Locate the cell with the specified text and output its (x, y) center coordinate. 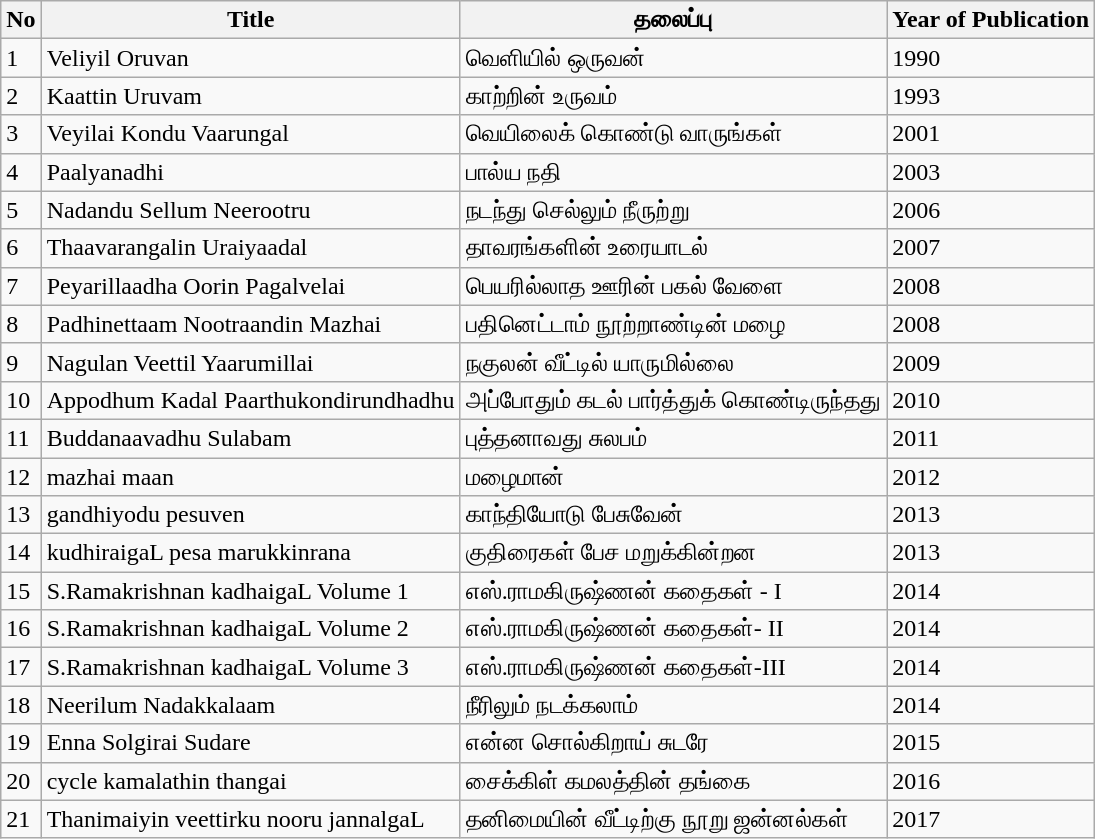
தனிமையின் வீட்டிற்கு நூறு ஜன்னல்கள் (674, 819)
gandhiyodu pesuven (250, 515)
என்ன சொல்கிறாய் சுடரே (674, 743)
1990 (991, 58)
10 (21, 400)
4 (21, 172)
பதினெட்டாம் நூற்றாண்டின் மழை (674, 324)
15 (21, 591)
2009 (991, 362)
தாவரங்களின் உரையாடல் (674, 248)
1 (21, 58)
19 (21, 743)
9 (21, 362)
3 (21, 134)
S.Ramakrishnan kadhaigaL Volume 2 (250, 629)
Buddanaavadhu Sulabam (250, 438)
2015 (991, 743)
8 (21, 324)
S.Ramakrishnan kadhaigaL Volume 3 (250, 667)
Enna Solgirai Sudare (250, 743)
No (21, 20)
2017 (991, 819)
வெயிலைக் கொண்டு வாருங்கள் (674, 134)
பெயரில்லாத ஊரின் பகல் வேளை (674, 286)
நகுலன் வீட்டில் யாருமில்லை (674, 362)
Peyarillaadha Oorin Pagalvelai (250, 286)
18 (21, 705)
நடந்து செல்லும் நீருற்று (674, 210)
நீரிலும் நடக்கலாம் (674, 705)
தலைப்பு (674, 20)
பால்ய நதி (674, 172)
Veyilai Kondu Vaarungal (250, 134)
Appodhum Kadal Paarthukondirundhadhu (250, 400)
காற்றின் உருவம் (674, 96)
cycle kamalathin thangai (250, 781)
2012 (991, 477)
Neerilum Nadakkalaam (250, 705)
அப்போதும் கடல் பார்த்துக் கொண்டிருந்தது (674, 400)
காந்தியோடு பேசுவேன் (674, 515)
எஸ்.ராமகிருஷ்ணன் கதைகள்-III (674, 667)
2016 (991, 781)
1993 (991, 96)
11 (21, 438)
2003 (991, 172)
5 (21, 210)
12 (21, 477)
Thanimaiyin veettirku nooru jannalgaL (250, 819)
புத்தனாவது சுலபம் (674, 438)
14 (21, 553)
2010 (991, 400)
2 (21, 96)
Year of Publication (991, 20)
Kaattin Uruvam (250, 96)
17 (21, 667)
20 (21, 781)
சைக்கிள் கமலத்தின் தங்கை (674, 781)
2011 (991, 438)
13 (21, 515)
2001 (991, 134)
எஸ்.ராமகிருஷ்ணன் கதைகள் - I (674, 591)
Paalyanadhi (250, 172)
2006 (991, 210)
16 (21, 629)
Thaavarangalin Uraiyaadal (250, 248)
Title (250, 20)
mazhai maan (250, 477)
21 (21, 819)
kudhiraigaL pesa marukkinrana (250, 553)
வெளியில் ஒருவன் (674, 58)
S.Ramakrishnan kadhaigaL Volume 1 (250, 591)
2007 (991, 248)
6 (21, 248)
Veliyil Oruvan (250, 58)
மழைமான் (674, 477)
எஸ்.ராமகிருஷ்ணன் கதைகள்- II (674, 629)
Nadandu Sellum Neerootru (250, 210)
Nagulan Veettil Yaarumillai (250, 362)
Padhinettaam Nootraandin Mazhai (250, 324)
7 (21, 286)
குதிரைகள் பேச மறுக்கின்றன (674, 553)
